From the cell containing the given text, extract its center point as [x, y] coordinate. 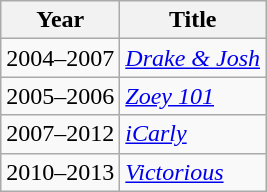
2010–2013 [60, 172]
2004–2007 [60, 58]
Victorious [193, 172]
2005–2006 [60, 96]
Drake & Josh [193, 58]
Zoey 101 [193, 96]
Title [193, 20]
2007–2012 [60, 134]
iCarly [193, 134]
Year [60, 20]
